Determine the (x, y) coordinate at the center of the cell enclosing the given text.  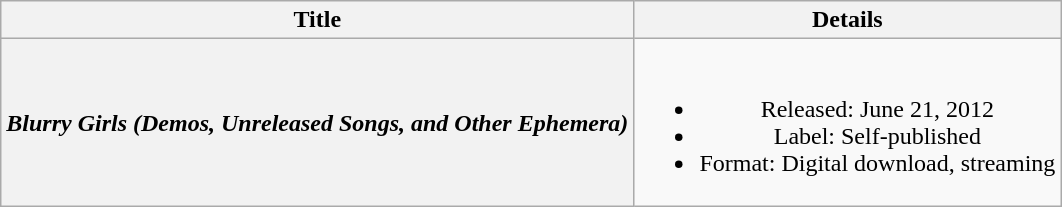
Title (318, 20)
Details (848, 20)
Blurry Girls (Demos, Unreleased Songs, and Other Ephemera) (318, 122)
Released: June 21, 2012Label: Self-publishedFormat: Digital download, streaming (848, 122)
